Return the (X, Y) coordinate for the center point of the cell that contains the specified text.  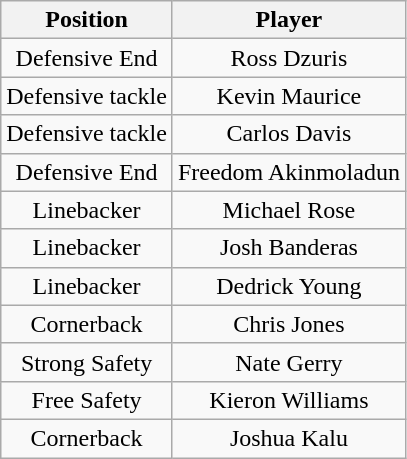
Freedom Akinmoladun (288, 172)
Ross Dzuris (288, 58)
Carlos Davis (288, 134)
Player (288, 20)
Kevin Maurice (288, 96)
Position (87, 20)
Joshua Kalu (288, 438)
Michael Rose (288, 210)
Dedrick Young (288, 286)
Josh Banderas (288, 248)
Chris Jones (288, 324)
Strong Safety (87, 362)
Nate Gerry (288, 362)
Free Safety (87, 400)
Kieron Williams (288, 400)
